Capture the cell that displays the provided text and extract its (x, y) central coordinate. 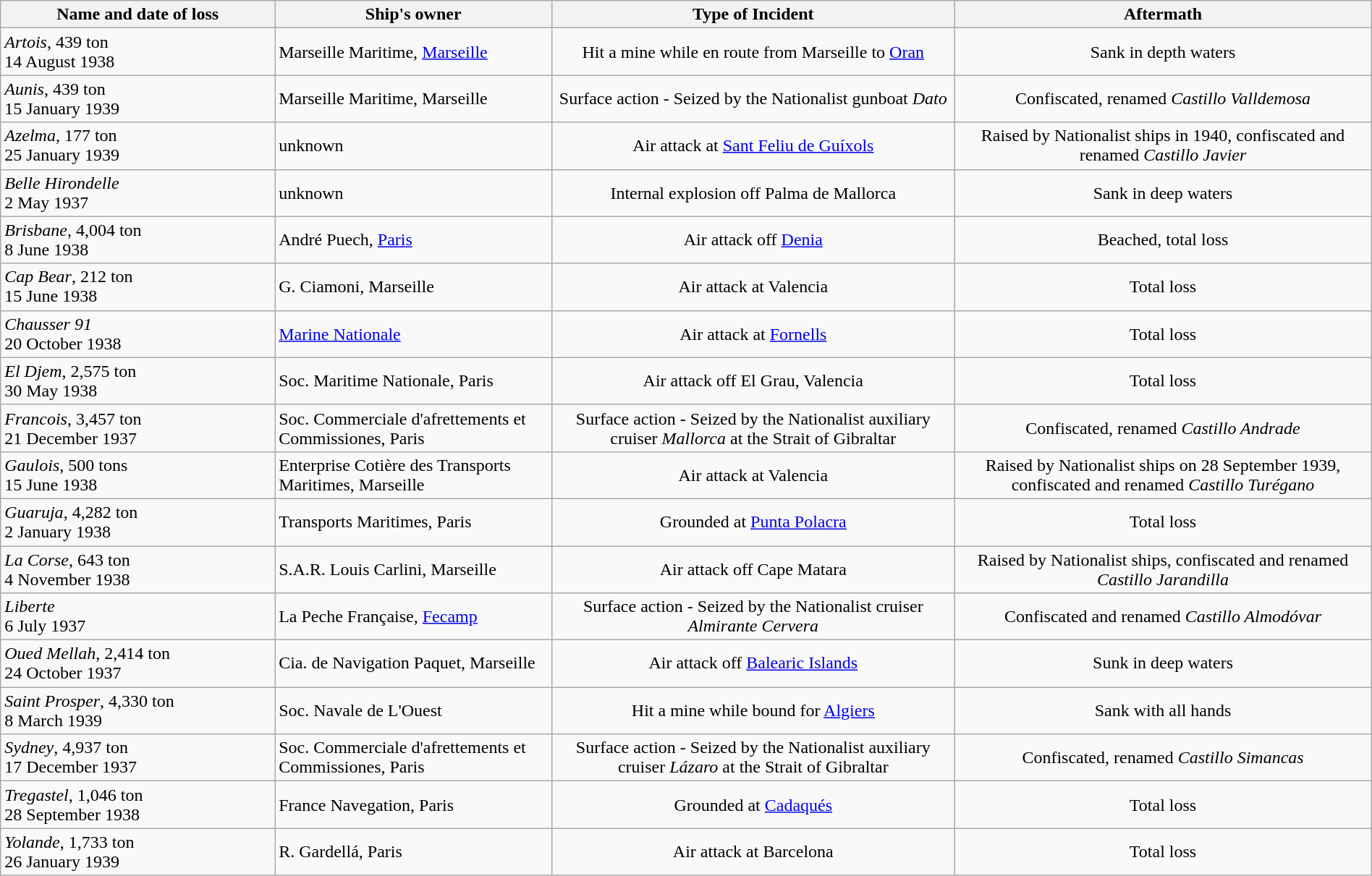
Liberte6 July 1937 (137, 616)
Ship's owner (414, 14)
Guaruja, 4,282 ton2 January 1938 (137, 522)
Hit a mine while en route from Marseille to Oran (753, 52)
Air attack at Fornells (753, 334)
Cap Bear, 212 ton15 June 1938 (137, 286)
Brisbane, 4,004 ton8 June 1938 (137, 240)
Tregastel, 1,046 ton28 September 1938 (137, 804)
Grounded at Cadaqués (753, 804)
Sydney, 4,937 ton17 December 1937 (137, 758)
Gaulois, 500 tons 15 June 1938 (137, 475)
Type of Incident (753, 14)
Confiscated, renamed Castillo Andrade (1163, 428)
Sank in deep waters (1163, 192)
Name and date of loss (137, 14)
Air attack off Denia (753, 240)
S.A.R. Louis Carlini, Marseille (414, 569)
La Peche Française, Fecamp (414, 616)
Air attack at Barcelona (753, 852)
Belle Hirondelle2 May 1937 (137, 192)
Grounded at Punta Polacra (753, 522)
Aftermath (1163, 14)
Air attack off Balearic Islands (753, 664)
El Djem, 2,575 ton30 May 1938 (137, 380)
Oued Mellah, 2,414 ton24 October 1937 (137, 664)
La Corse, 643 ton4 November 1938 (137, 569)
Azelma, 177 ton25 January 1939 (137, 146)
Surface action - Seized by the Nationalist auxiliary cruiser Lázaro at the Strait of Gibraltar (753, 758)
Transports Maritimes, Paris (414, 522)
Raised by Nationalist ships, confiscated and renamed Castillo Jarandilla (1163, 569)
Internal explosion off Palma de Mallorca (753, 192)
Air attack at Sant Feliu de Guíxols (753, 146)
Surface action - Seized by the Nationalist auxiliary cruiser Mallorca at the Strait of Gibraltar (753, 428)
G. Ciamoni, Marseille (414, 286)
Enterprise Cotière des Transports Maritimes, Marseille (414, 475)
Yolande, 1,733 ton26 January 1939 (137, 852)
Air attack off Cape Matara (753, 569)
Confiscated, renamed Castillo Valldemosa (1163, 98)
Artois, 439 ton14 August 1938 (137, 52)
Saint Prosper, 4,330 ton8 March 1939 (137, 710)
France Navegation, Paris (414, 804)
André Puech, Paris (414, 240)
Raised by Nationalist ships in 1940, confiscated and renamed Castillo Javier (1163, 146)
Soc. Navale de L'Ouest (414, 710)
Sank with all hands (1163, 710)
R. Gardellá, Paris (414, 852)
Soc. Maritime Nationale, Paris (414, 380)
Surface action - Seized by the Nationalist cruiser Almirante Cervera (753, 616)
Raised by Nationalist ships on 28 September 1939, confiscated and renamed Castillo Turégano (1163, 475)
Sank in depth waters (1163, 52)
Marine Nationale (414, 334)
Hit a mine while bound for Algiers (753, 710)
Chausser 9120 October 1938 (137, 334)
Air attack off El Grau, Valencia (753, 380)
Surface action - Seized by the Nationalist gunboat Dato (753, 98)
Cia. de Navigation Paquet, Marseille (414, 664)
Confiscated, renamed Castillo Simancas (1163, 758)
Sunk in deep waters (1163, 664)
Francois, 3,457 ton21 December 1937 (137, 428)
Beached, total loss (1163, 240)
Aunis, 439 ton15 January 1939 (137, 98)
Confiscated and renamed Castillo Almodóvar (1163, 616)
